For the text-containing cell, return its midpoint in (x, y) coordinate format. 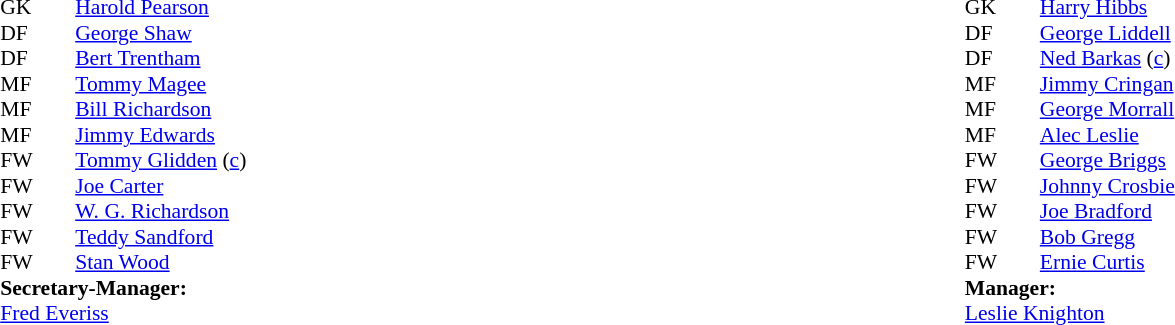
Alec Leslie (1108, 135)
Ned Barkas (c) (1108, 59)
Bob Gregg (1108, 237)
George Briggs (1108, 161)
Bert Trentham (160, 59)
Jimmy Edwards (160, 135)
W. G. Richardson (160, 211)
Johnny Crosbie (1108, 186)
Joe Bradford (1108, 211)
Secretary-Manager: (123, 288)
Ernie Curtis (1108, 263)
Jimmy Cringan (1108, 84)
George Morrall (1108, 109)
George Shaw (160, 33)
Bill Richardson (160, 109)
George Liddell (1108, 33)
Tommy Glidden (c) (160, 161)
Joe Carter (160, 186)
Teddy Sandford (160, 237)
Stan Wood (160, 263)
Tommy Magee (160, 84)
Manager: (1070, 288)
